Identify which cell holds the provided text, then report its [X, Y] central coordinate. 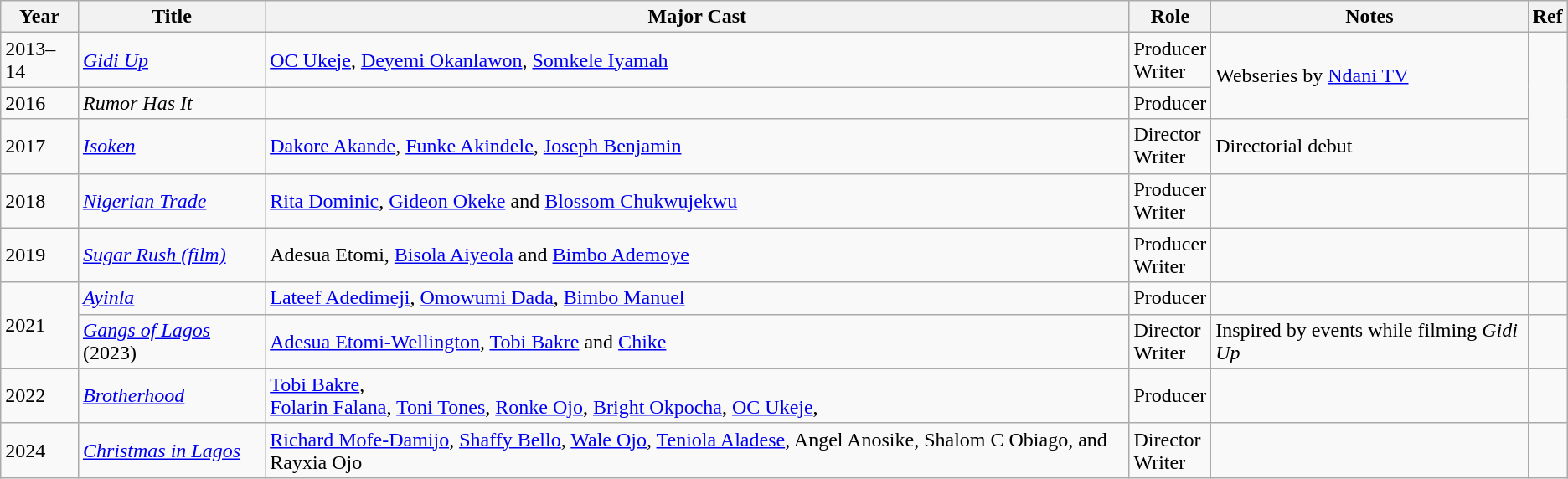
Title [171, 17]
Ayinla [171, 298]
2019 [40, 255]
OC Ukeje, Deyemi Okanlawon, Somkele Iyamah [697, 60]
Ref [1548, 17]
Adesua Etomi-Wellington, Tobi Bakre and Chike [697, 342]
Sugar Rush (film) [171, 255]
Gangs of Lagos (2023) [171, 342]
2017 [40, 146]
Directorial debut [1369, 146]
Notes [1369, 17]
Brotherhood [171, 395]
2016 [40, 103]
Role [1170, 17]
Webseries by Ndani TV [1369, 75]
2013–14 [40, 60]
2024 [40, 451]
Nigerian Trade [171, 201]
Lateef Adedimeji, Omowumi Dada, Bimbo Manuel [697, 298]
2021 [40, 325]
Christmas in Lagos [171, 451]
Richard Mofe-Damijo, Shaffy Bello, Wale Ojo, Teniola Aladese, Angel Anosike, Shalom C Obiago, and Rayxia Ojo [697, 451]
Gidi Up [171, 60]
Tobi Bakre,Folarin Falana, Toni Tones, Ronke Ojo, Bright Okpocha, OC Ukeje, [697, 395]
Isoken [171, 146]
Major Cast [697, 17]
Dakore Akande, Funke Akindele, Joseph Benjamin [697, 146]
Rita Dominic, Gideon Okeke and Blossom Chukwujekwu [697, 201]
2022 [40, 395]
Year [40, 17]
Inspired by events while filming Gidi Up [1369, 342]
2018 [40, 201]
Adesua Etomi, Bisola Aiyeola and Bimbo Ademoye [697, 255]
Rumor Has It [171, 103]
